Capture the cell that displays the provided text and extract its (x, y) central coordinate. 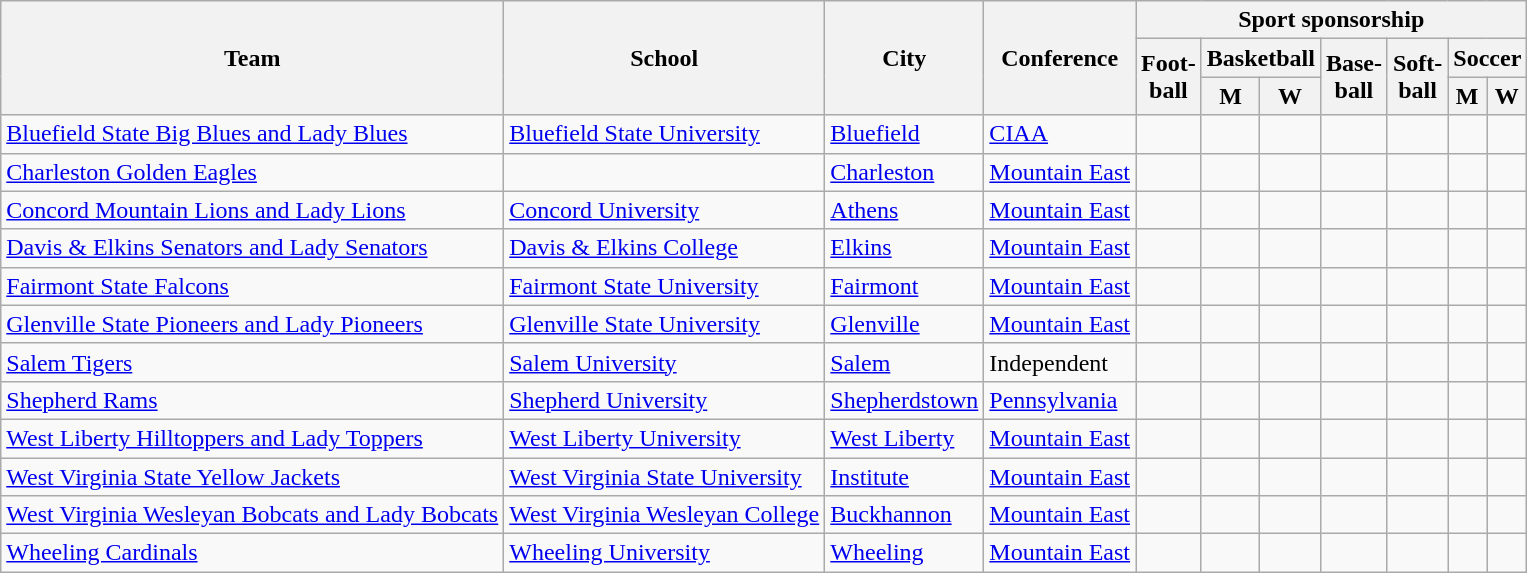
Buckhannon (904, 515)
West Virginia State Yellow Jackets (252, 477)
Davis & Elkins College (664, 248)
Davis & Elkins Senators and Lady Senators (252, 248)
CIAA (1060, 134)
Institute (904, 477)
Fairmont State Falcons (252, 286)
West Liberty (904, 438)
Athens (904, 210)
Salem University (664, 362)
West Virginia State University (664, 477)
Glenville (904, 324)
Bluefield State University (664, 134)
Independent (1060, 362)
Salem (904, 362)
Wheeling Cardinals (252, 553)
Fairmont (904, 286)
Sport sponsorship (1332, 20)
Basketball (1260, 58)
Soft-ball (1417, 77)
Soccer (1488, 58)
Wheeling University (664, 553)
Bluefield (904, 134)
Elkins (904, 248)
Foot-ball (1169, 77)
School (664, 58)
Charleston (904, 172)
Shepherdstown (904, 400)
Base-ball (1354, 77)
Salem Tigers (252, 362)
West Liberty Hilltoppers and Lady Toppers (252, 438)
Team (252, 58)
Concord University (664, 210)
West Virginia Wesleyan Bobcats and Lady Bobcats (252, 515)
City (904, 58)
West Liberty University (664, 438)
Charleston Golden Eagles (252, 172)
Fairmont State University (664, 286)
Pennsylvania (1060, 400)
Bluefield State Big Blues and Lady Blues (252, 134)
Concord Mountain Lions and Lady Lions (252, 210)
West Virginia Wesleyan College (664, 515)
Glenville State University (664, 324)
Shepherd Rams (252, 400)
Shepherd University (664, 400)
Wheeling (904, 553)
Conference (1060, 58)
Glenville State Pioneers and Lady Pioneers (252, 324)
